Detect which cell encompasses the target text, then output its [x, y] center coordinate. 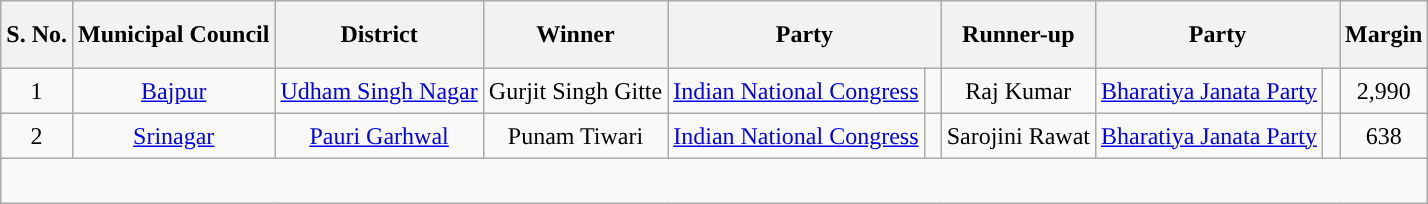
Bajpur [173, 90]
District [379, 35]
Raj Kumar [1018, 90]
Punam Tiwari [575, 136]
Winner [575, 35]
Municipal Council [173, 35]
2,990 [1384, 90]
Udham Singh Nagar [379, 90]
S. No. [37, 35]
Runner-up [1018, 35]
Gurjit Singh Gitte [575, 90]
2 [37, 136]
Sarojini Rawat [1018, 136]
1 [37, 90]
Srinagar [173, 136]
638 [1384, 136]
Margin [1384, 35]
Pauri Garhwal [379, 136]
